Scan for the cell matching the given text and deliver its (X, Y) coordinate at center. 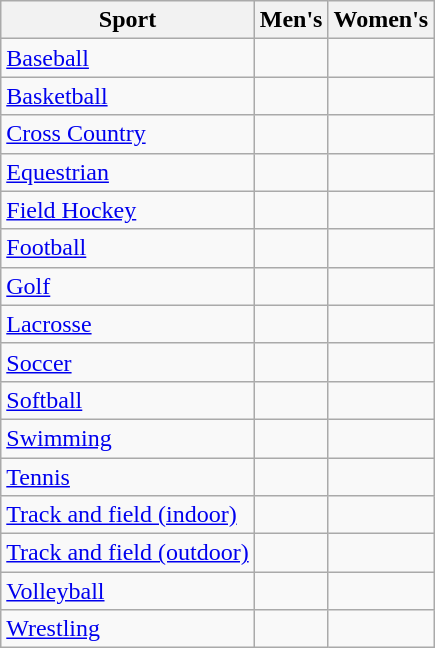
Softball (128, 400)
Tennis (128, 477)
Lacrosse (128, 324)
Swimming (128, 438)
Track and field (indoor) (128, 515)
Golf (128, 286)
Cross Country (128, 134)
Men's (291, 20)
Wrestling (128, 629)
Soccer (128, 362)
Track and field (outdoor) (128, 553)
Women's (381, 20)
Field Hockey (128, 210)
Baseball (128, 58)
Football (128, 248)
Basketball (128, 96)
Sport (128, 20)
Volleyball (128, 591)
Equestrian (128, 172)
